Identify which cell holds the provided text, then report its (x, y) central coordinate. 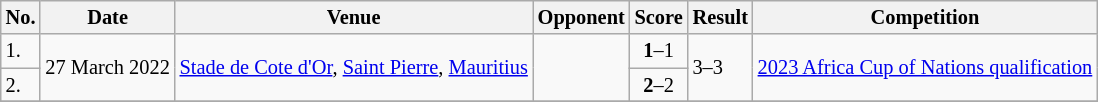
Opponent (582, 17)
Stade de Cote d'Or, Saint Pierre, Mauritius (354, 68)
Date (107, 17)
1. (21, 51)
Competition (925, 17)
Venue (354, 17)
2. (21, 85)
No. (21, 17)
27 March 2022 (107, 68)
2–2 (659, 85)
Result (720, 17)
1–1 (659, 51)
2023 Africa Cup of Nations qualification (925, 68)
Score (659, 17)
3–3 (720, 68)
